Output the (x, y) coordinate of the center of the cell containing the given text.  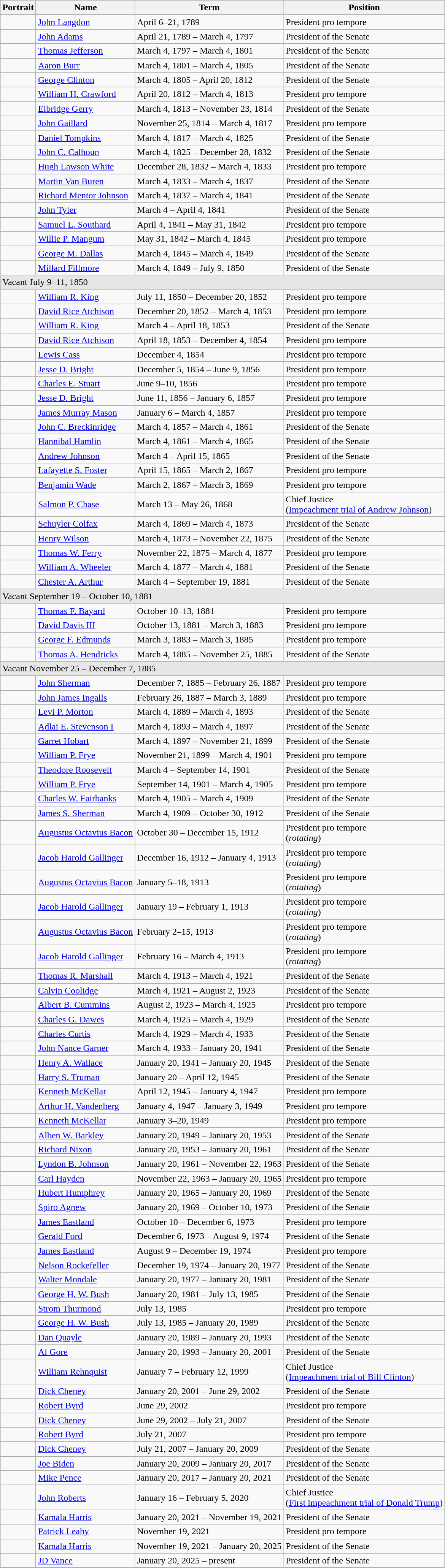
Charles E. Stuart (85, 383)
Martin Van Buren (85, 181)
John Sherman (85, 683)
March 4, 1797 – March 4, 1801 (209, 51)
January 20, 2009 – January 20, 2017 (209, 1464)
April 15, 1865 – March 2, 1867 (209, 470)
March 4, 1913 – March 4, 1921 (209, 976)
April 21, 1789 – March 4, 1797 (209, 36)
November 25, 1814 – March 4, 1817 (209, 123)
Nelson Rockefeller (85, 1265)
John Langdon (85, 22)
Theodore Roosevelt (85, 770)
October 30 – December 15, 1912 (209, 833)
George M. Dallas (85, 253)
John Nance Garner (85, 1048)
Samuel L. Southard (85, 225)
March 4, 1845 – March 4, 1849 (209, 253)
October 13, 1881 – March 3, 1883 (209, 625)
July 21, 2007 (209, 1435)
John James Ingalls (85, 698)
March 13 – May 26, 1868 (209, 505)
Hubert Humphrey (85, 1193)
June 29, 2002 (209, 1405)
December 5, 1854 – June 9, 1856 (209, 369)
December 7, 1885 – February 26, 1887 (209, 683)
Alben W. Barkley (85, 1135)
John Tyler (85, 210)
Thomas R. Marshall (85, 976)
Hugh Lawson White (85, 166)
March 2, 1867 – March 3, 1869 (209, 485)
March 4 – September 14, 1901 (209, 770)
March 4, 1813 – November 23, 1814 (209, 109)
John Adams (85, 36)
March 4, 1925 – March 4, 1929 (209, 1019)
Charles G. Dawes (85, 1019)
November 19, 2021 (209, 1532)
William A. Wheeler (85, 567)
Spiro Agnew (85, 1207)
Schuyler Colfax (85, 524)
Dan Quayle (85, 1337)
January 20, 2001 – June 29, 2002 (209, 1391)
March 4, 1877 – March 4, 1881 (209, 567)
December 6, 1973 – August 9, 1974 (209, 1236)
Lyndon B. Johnson (85, 1164)
Term (209, 8)
March 4, 1801 – March 4, 1805 (209, 65)
Strom Thurmond (85, 1309)
January 20, 1977 – January 20, 1981 (209, 1280)
Carl Hayden (85, 1178)
Lafayette S. Foster (85, 470)
July 13, 1985 – January 20, 1989 (209, 1323)
April 12, 1945 – January 4, 1947 (209, 1092)
March 4, 1905 – March 4, 1909 (209, 799)
Walter Mondale (85, 1280)
August 9 – December 19, 1974 (209, 1251)
John C. Calhoun (85, 152)
December 16, 1912 – January 4, 1913 (209, 857)
June 11, 1856 – January 6, 1857 (209, 398)
March 4, 1873 – November 22, 1875 (209, 538)
Willie P. Mangum (85, 239)
Al Gore (85, 1352)
Henry A. Wallace (85, 1063)
July 13, 1985 (209, 1309)
March 4, 1825 – December 28, 1832 (209, 152)
George Clinton (85, 80)
Portrait (18, 8)
December 19, 1974 – January 20, 1977 (209, 1265)
July 21, 2007 – January 20, 2009 (209, 1449)
Thomas A. Hendricks (85, 654)
February 26, 1887 – March 3, 1889 (209, 698)
December 28, 1832 – March 4, 1833 (209, 166)
Chester A. Arthur (85, 582)
January 6 – March 4, 1857 (209, 412)
March 4, 1869 – March 4, 1873 (209, 524)
William H. Crawford (85, 94)
March 4, 1897 – November 21, 1899 (209, 741)
Position (364, 8)
Aaron Burr (85, 65)
Garret Hobart (85, 741)
April 18, 1853 – December 4, 1854 (209, 340)
Elbridge Gerry (85, 109)
January 20, 1961 – November 22, 1963 (209, 1164)
Albert B. Cummins (85, 1005)
Harry S. Truman (85, 1077)
June 29, 2002 – July 21, 2007 (209, 1420)
March 4 – April 15, 1865 (209, 456)
Henry Wilson (85, 538)
November 22, 1875 – March 4, 1877 (209, 553)
September 14, 1901 – March 4, 1905 (209, 784)
January 20, 1993 – January 20, 2001 (209, 1352)
March 4, 1849 – July 9, 1850 (209, 268)
Vacant September 19 – October 10, 1881 (223, 596)
Thomas F. Bayard (85, 611)
John Roberts (85, 1498)
March 4 – September 19, 1881 (209, 582)
January 3–20, 1949 (209, 1120)
March 4, 1805 – April 20, 1812 (209, 80)
January 20 – April 12, 1945 (209, 1077)
James S. Sherman (85, 813)
January 7 – February 12, 1999 (209, 1372)
William Rehnquist (85, 1372)
March 4, 1833 – March 4, 1837 (209, 181)
David Davis III (85, 625)
April 4, 1841 – May 31, 1842 (209, 225)
January 20, 2021 – November 19, 2021 (209, 1517)
January 20, 2025 – present (209, 1560)
Richard Nixon (85, 1149)
November 21, 1899 – March 4, 1901 (209, 755)
January 16 – February 5, 2020 (209, 1498)
Richard Mentor Johnson (85, 196)
October 10–13, 1881 (209, 611)
Levi P. Morton (85, 712)
December 20, 1852 – March 4, 1853 (209, 311)
Joe Biden (85, 1464)
Hannibal Hamlin (85, 441)
January 20, 1941 – January 20, 1945 (209, 1063)
July 11, 1850 – December 20, 1852 (209, 297)
John C. Breckinridge (85, 427)
Salmon P. Chase (85, 505)
March 4 – April 4, 1841 (209, 210)
March 4 – April 18, 1853 (209, 326)
Patrick Leahy (85, 1532)
March 4, 1861 – March 4, 1865 (209, 441)
January 19 – February 1, 1913 (209, 907)
January 20, 1949 – January 20, 1953 (209, 1135)
Name (85, 8)
April 20, 1812 – March 4, 1813 (209, 94)
March 3, 1883 – March 3, 1885 (209, 639)
James Murray Mason (85, 412)
March 4, 1921 – August 2, 1923 (209, 990)
Thomas W. Ferry (85, 553)
George F. Edmunds (85, 639)
Vacant November 25 – December 7, 1885 (223, 669)
Charles W. Fairbanks (85, 799)
Chief Justice (Impeachment trial of Bill Clinton) (364, 1372)
John Gaillard (85, 123)
Arthur H. Vandenberg (85, 1106)
January 20, 2017 – January 20, 2021 (209, 1478)
January 20, 1989 – January 20, 1993 (209, 1337)
Andrew Johnson (85, 456)
August 2, 1923 – March 4, 1925 (209, 1005)
March 4, 1929 – March 4, 1933 (209, 1034)
Vacant July 9–11, 1850 (223, 282)
March 4, 1885 – November 25, 1885 (209, 654)
Adlai E. Stevenson I (85, 726)
January 20, 1965 – January 20, 1969 (209, 1193)
November 19, 2021 – January 20, 2025 (209, 1546)
October 10 – December 6, 1973 (209, 1222)
May 31, 1842 – March 4, 1845 (209, 239)
April 6–21, 1789 (209, 22)
March 4, 1933 – January 20, 1941 (209, 1048)
Chief Justice (Impeachment trial of Andrew Johnson) (364, 505)
March 4, 1837 – March 4, 1841 (209, 196)
December 4, 1854 (209, 354)
March 4, 1857 – March 4, 1861 (209, 427)
February 16 – March 4, 1913 (209, 957)
March 4, 1817 – March 4, 1825 (209, 138)
November 22, 1963 – January 20, 1965 (209, 1178)
March 4, 1893 – March 4, 1897 (209, 726)
June 9–10, 1856 (209, 383)
March 4, 1909 – October 30, 1912 (209, 813)
January 20, 1953 – January 20, 1961 (209, 1149)
JD Vance (85, 1560)
Millard Fillmore (85, 268)
Charles Curtis (85, 1034)
January 4, 1947 – January 3, 1949 (209, 1106)
February 2–15, 1913 (209, 932)
Mike Pence (85, 1478)
January 20, 1981 – July 13, 1985 (209, 1294)
Lewis Cass (85, 354)
Thomas Jefferson (85, 51)
Benjamin Wade (85, 485)
Chief Justice (First impeachment trial of Donald Trump) (364, 1498)
Gerald Ford (85, 1236)
January 5–18, 1913 (209, 882)
March 4, 1889 – March 4, 1893 (209, 712)
January 20, 1969 – October 10, 1973 (209, 1207)
Daniel Tompkins (85, 138)
Calvin Coolidge (85, 990)
